Extract the (X, Y) coordinate from the center of the cell holding the provided text.  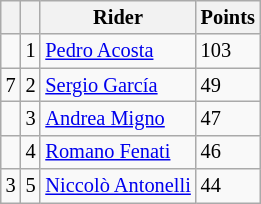
Pedro Acosta (118, 51)
47 (228, 118)
4 (31, 152)
46 (228, 152)
1 (31, 51)
Sergio García (118, 85)
7 (11, 85)
Points (228, 17)
2 (31, 85)
49 (228, 85)
Rider (118, 17)
5 (31, 186)
Andrea Migno (118, 118)
103 (228, 51)
44 (228, 186)
Romano Fenati (118, 152)
Niccolò Antonelli (118, 186)
